For the text-containing cell, return its midpoint in [X, Y] coordinate format. 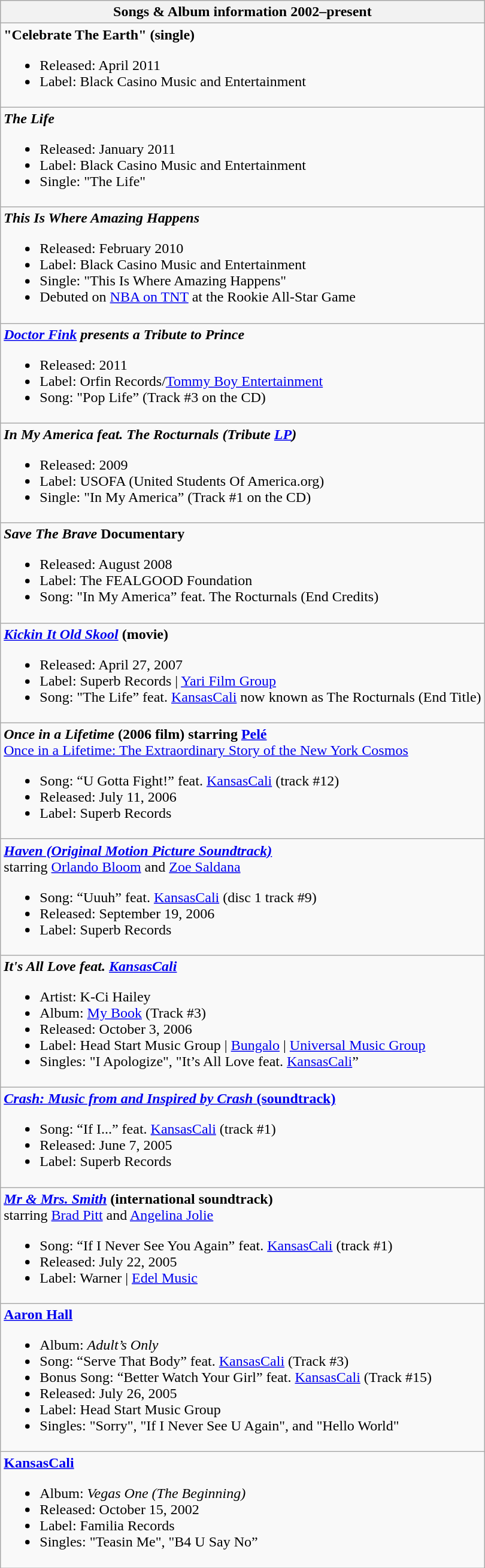
Save The Brave DocumentaryReleased: August 2008Label: The FEALGOOD FoundationSong: "In My America” feat. The Rocturnals (End Credits) [242, 573]
Doctor Fink presents a Tribute to PrinceReleased: 2011Label: Orfin Records/Tommy Boy EntertainmentSong: "Pop Life” (Track #3 on the CD) [242, 373]
"Celebrate The Earth" (single)Released: April 2011Label: Black Casino Music and Entertainment [242, 65]
Songs & Album information 2002–present [242, 12]
The LifeReleased: January 2011Label: Black Casino Music and EntertainmentSingle: "The Life" [242, 157]
Crash: Music from and Inspired by Crash (soundtrack)Song: “If I...” feat. KansasCali (track #1)Released: June 7, 2005Label: Superb Records [242, 1137]
KansasCaliAlbum: Vegas One (The Beginning)Released: October 15, 2002Label: Familia RecordsSingles: "Teasin Me", "B4 U Say No” [242, 1510]
